Provide the [X, Y] coordinate of the cell's center where the given text is located.  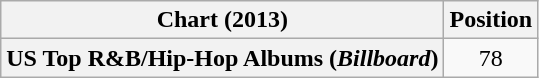
US Top R&B/Hip-Hop Albums (Billboard) [222, 58]
Position [491, 20]
Chart (2013) [222, 20]
78 [491, 58]
